Pinpoint the cell where the given text exists, returning its [x, y] midpoint coordinate. 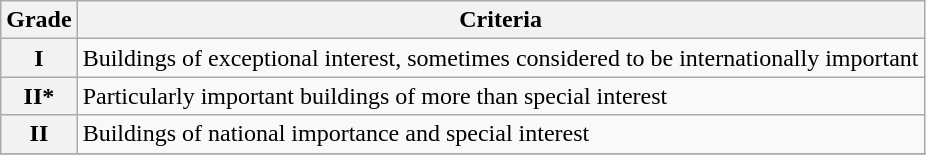
II [39, 134]
Buildings of national importance and special interest [500, 134]
Buildings of exceptional interest, sometimes considered to be internationally important [500, 58]
Grade [39, 20]
I [39, 58]
Particularly important buildings of more than special interest [500, 96]
Criteria [500, 20]
II* [39, 96]
